For the text-containing cell, return its midpoint in [X, Y] coordinate format. 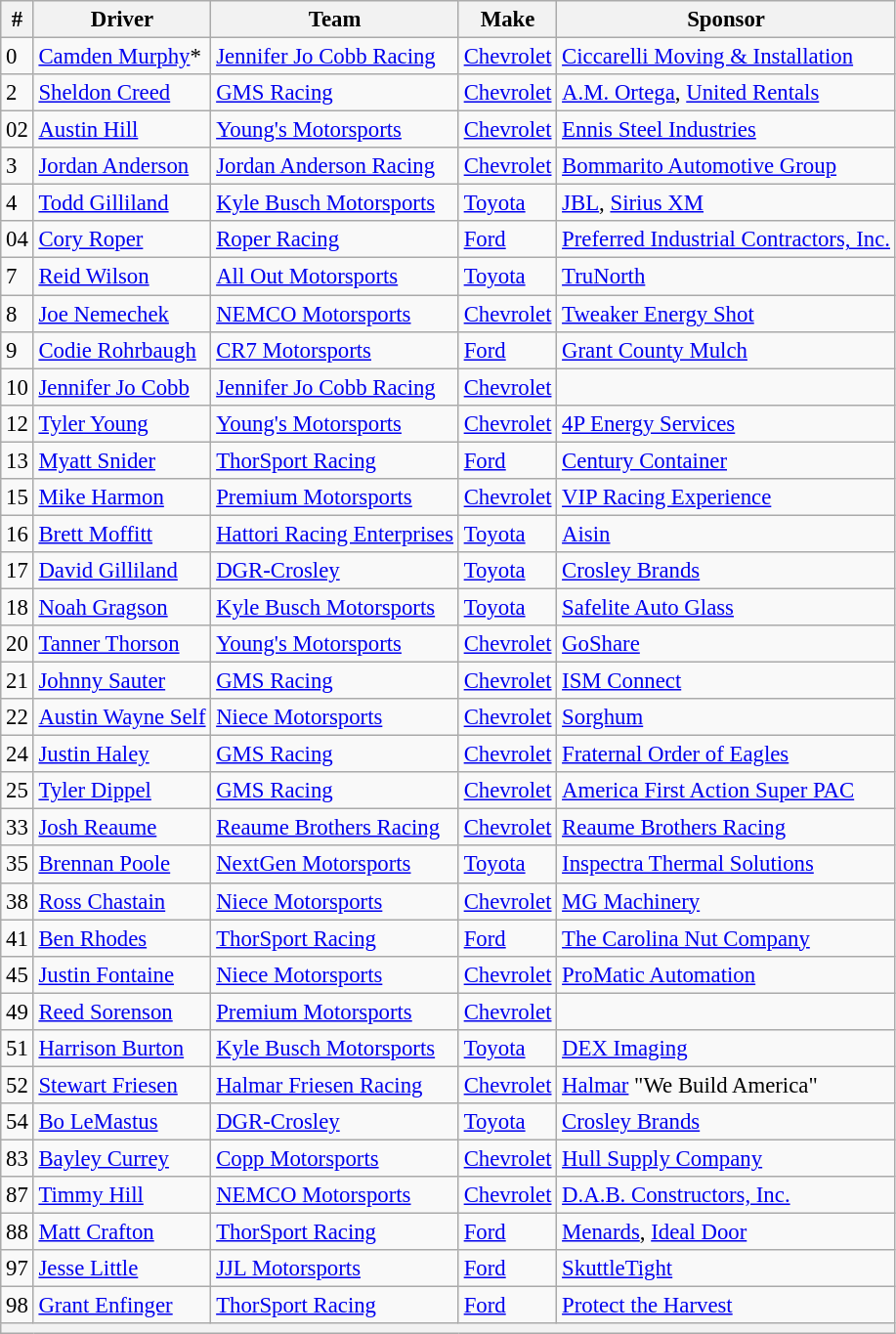
Tanner Thorson [122, 644]
7 [18, 277]
Justin Haley [122, 754]
51 [18, 1049]
Matt Crafton [122, 1232]
Bommarito Automotive Group [726, 166]
4 [18, 203]
98 [18, 1306]
Stewart Friesen [122, 1085]
David Gilliland [122, 571]
Harrison Burton [122, 1049]
Josh Reaume [122, 828]
Justin Fontaine [122, 974]
22 [18, 717]
JJL Motorsports [335, 1269]
24 [18, 754]
Austin Hill [122, 130]
Grant County Mulch [726, 350]
21 [18, 681]
Safelite Auto Glass [726, 607]
Preferred Industrial Contractors, Inc. [726, 239]
88 [18, 1232]
25 [18, 791]
Timmy Hill [122, 1195]
Hattori Racing Enterprises [335, 534]
Ben Rhodes [122, 938]
Team [335, 20]
33 [18, 828]
Aisin [726, 534]
9 [18, 350]
83 [18, 1158]
49 [18, 1011]
Protect the Harvest [726, 1306]
Todd Gilliland [122, 203]
Bo LeMastus [122, 1122]
Tweaker Energy Shot [726, 314]
SkuttleTight [726, 1269]
Tyler Dippel [122, 791]
Driver [122, 20]
Jordan Anderson [122, 166]
Myatt Snider [122, 460]
Ross Chastain [122, 901]
Brennan Poole [122, 865]
54 [18, 1122]
ProMatic Automation [726, 974]
2 [18, 93]
CR7 Motorsports [335, 350]
VIP Racing Experience [726, 497]
Jesse Little [122, 1269]
America First Action Super PAC [726, 791]
Fraternal Order of Eagles [726, 754]
Joe Nemechek [122, 314]
52 [18, 1085]
Brett Moffitt [122, 534]
DEX Imaging [726, 1049]
Menards, Ideal Door [726, 1232]
Sorghum [726, 717]
15 [18, 497]
20 [18, 644]
Roper Racing [335, 239]
Austin Wayne Self [122, 717]
Camden Murphy* [122, 57]
04 [18, 239]
Sheldon Creed [122, 93]
35 [18, 865]
Ciccarelli Moving & Installation [726, 57]
Jordan Anderson Racing [335, 166]
18 [18, 607]
All Out Motorsports [335, 277]
Halmar Friesen Racing [335, 1085]
87 [18, 1195]
Noah Gragson [122, 607]
NextGen Motorsports [335, 865]
Sponsor [726, 20]
Century Container [726, 460]
10 [18, 387]
13 [18, 460]
ISM Connect [726, 681]
Reed Sorenson [122, 1011]
45 [18, 974]
D.A.B. Constructors, Inc. [726, 1195]
Halmar "We Build America" [726, 1085]
MG Machinery [726, 901]
A.M. Ortega, United Rentals [726, 93]
12 [18, 423]
0 [18, 57]
Cory Roper [122, 239]
Inspectra Thermal Solutions [726, 865]
02 [18, 130]
Copp Motorsports [335, 1158]
The Carolina Nut Company [726, 938]
Johnny Sauter [122, 681]
GoShare [726, 644]
8 [18, 314]
Hull Supply Company [726, 1158]
3 [18, 166]
41 [18, 938]
Make [507, 20]
Tyler Young [122, 423]
17 [18, 571]
JBL, Sirius XM [726, 203]
Codie Rohrbaugh [122, 350]
Bayley Currey [122, 1158]
4P Energy Services [726, 423]
38 [18, 901]
16 [18, 534]
TruNorth [726, 277]
# [18, 20]
Ennis Steel Industries [726, 130]
Mike Harmon [122, 497]
97 [18, 1269]
Reid Wilson [122, 277]
Grant Enfinger [122, 1306]
Jennifer Jo Cobb [122, 387]
